From the cell containing the given text, extract its center point as (X, Y) coordinate. 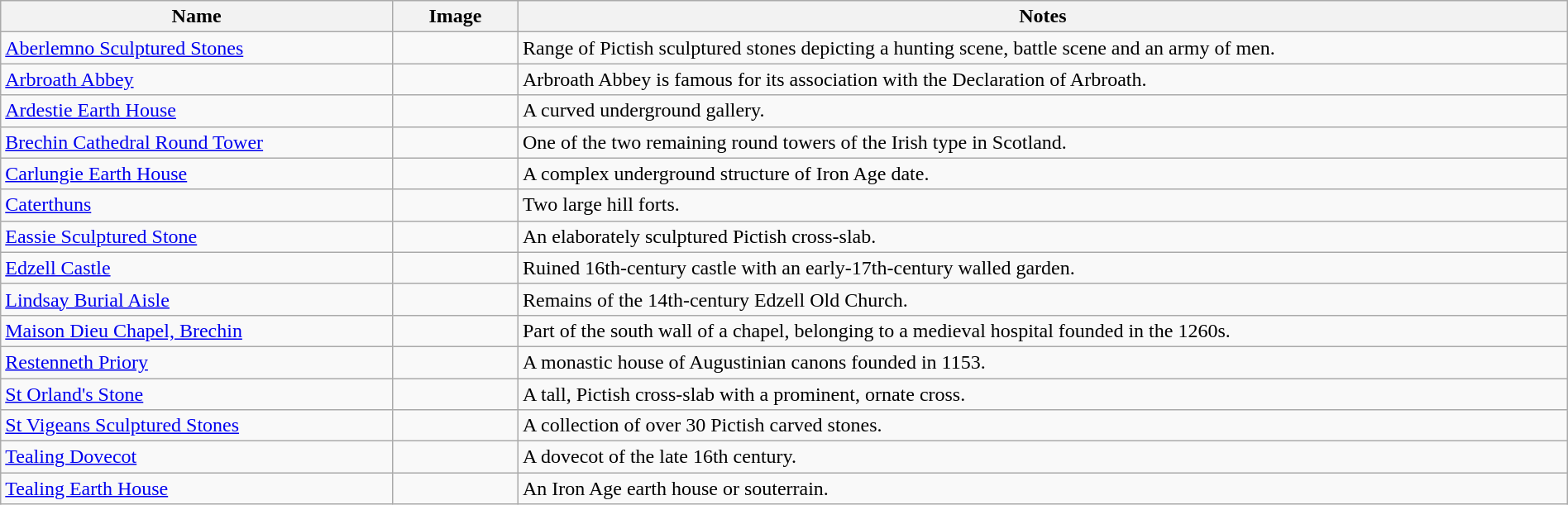
Tealing Earth House (197, 488)
Tealing Dovecot (197, 457)
Aberlemno Sculptured Stones (197, 48)
Ruined 16th-century castle with an early-17th-century walled garden. (1042, 268)
Arbroath Abbey (197, 79)
Eassie Sculptured Stone (197, 236)
Maison Dieu Chapel, Brechin (197, 331)
Brechin Cathedral Round Tower (197, 142)
A monastic house of Augustinian canons founded in 1153. (1042, 362)
A curved underground gallery. (1042, 111)
Part of the south wall of a chapel, belonging to a medieval hospital founded in the 1260s. (1042, 331)
Restenneth Priory (197, 362)
Caterthuns (197, 205)
An elaborately sculptured Pictish cross-slab. (1042, 236)
A collection of over 30 Pictish carved stones. (1042, 426)
Image (455, 17)
A tall, Pictish cross-slab with a prominent, ornate cross. (1042, 394)
Carlungie Earth House (197, 174)
Name (197, 17)
Remains of the 14th-century Edzell Old Church. (1042, 299)
Arbroath Abbey is famous for its association with the Declaration of Arbroath. (1042, 79)
A complex underground structure of Iron Age date. (1042, 174)
St Vigeans Sculptured Stones (197, 426)
Two large hill forts. (1042, 205)
Range of Pictish sculptured stones depicting a hunting scene, battle scene and an army of men. (1042, 48)
One of the two remaining round towers of the Irish type in Scotland. (1042, 142)
Lindsay Burial Aisle (197, 299)
Notes (1042, 17)
An Iron Age earth house or souterrain. (1042, 488)
Ardestie Earth House (197, 111)
A dovecot of the late 16th century. (1042, 457)
Edzell Castle (197, 268)
St Orland's Stone (197, 394)
